Capture the cell that displays the provided text and extract its [x, y] central coordinate. 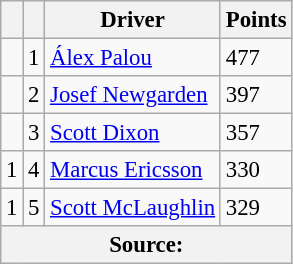
3 [34, 133]
Josef Newgarden [133, 95]
2 [34, 95]
5 [34, 208]
330 [256, 170]
477 [256, 58]
329 [256, 208]
Scott Dixon [133, 133]
Points [256, 20]
4 [34, 170]
Scott McLaughlin [133, 208]
Álex Palou [133, 58]
Driver [133, 20]
357 [256, 133]
Marcus Ericsson [133, 170]
397 [256, 95]
Source: [146, 245]
